From the cell containing the given text, extract its center point as [x, y] coordinate. 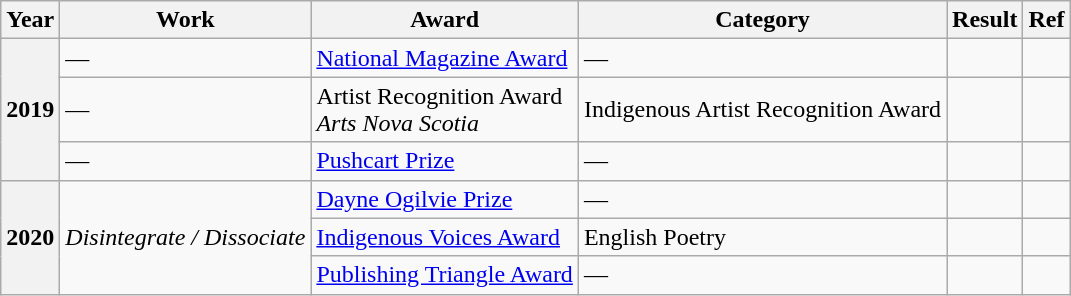
National Magazine Award [445, 58]
Artist Recognition AwardArts Nova Scotia [445, 110]
Dayne Ogilvie Prize [445, 199]
Publishing Triangle Award [445, 275]
Indigenous Voices Award [445, 237]
Work [186, 20]
Award [445, 20]
English Poetry [762, 237]
2019 [30, 110]
2020 [30, 237]
Category [762, 20]
Ref [1046, 20]
Year [30, 20]
Indigenous Artist Recognition Award [762, 110]
Pushcart Prize [445, 161]
Disintegrate / Dissociate [186, 237]
Result [985, 20]
